Find where the given text appears and provide that cell's center as (x, y) coordinate. 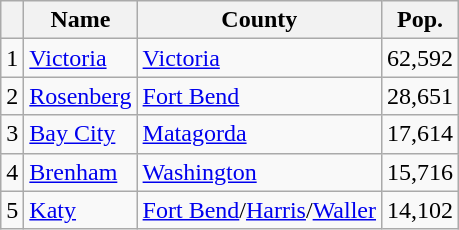
Brenham (80, 172)
17,614 (420, 134)
Washington (259, 172)
4 (12, 172)
14,102 (420, 210)
Bay City (80, 134)
1 (12, 58)
62,592 (420, 58)
Pop. (420, 20)
Katy (80, 210)
Name (80, 20)
County (259, 20)
15,716 (420, 172)
2 (12, 96)
28,651 (420, 96)
Rosenberg (80, 96)
5 (12, 210)
Fort Bend/Harris/Waller (259, 210)
Fort Bend (259, 96)
Matagorda (259, 134)
3 (12, 134)
